Locate the cell with the specified text and output its [X, Y] center coordinate. 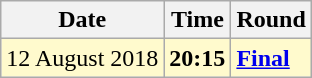
Final [271, 58]
Date [82, 20]
Round [271, 20]
12 August 2018 [82, 58]
20:15 [198, 58]
Time [198, 20]
